Locate the cell with the specified text and output its (x, y) center coordinate. 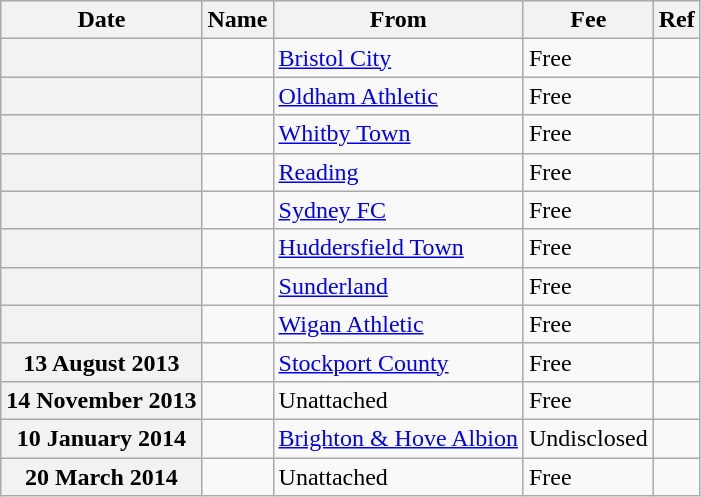
10 January 2014 (102, 438)
From (398, 20)
13 August 2013 (102, 362)
14 November 2013 (102, 400)
Huddersfield Town (398, 248)
Fee (588, 20)
Ref (676, 20)
Wigan Athletic (398, 324)
Bristol City (398, 58)
20 March 2014 (102, 477)
Whitby Town (398, 134)
Name (238, 20)
Undisclosed (588, 438)
Stockport County (398, 362)
Reading (398, 172)
Brighton & Hove Albion (398, 438)
Sydney FC (398, 210)
Oldham Athletic (398, 96)
Date (102, 20)
Sunderland (398, 286)
